For the text-containing cell, return its midpoint in (X, Y) coordinate format. 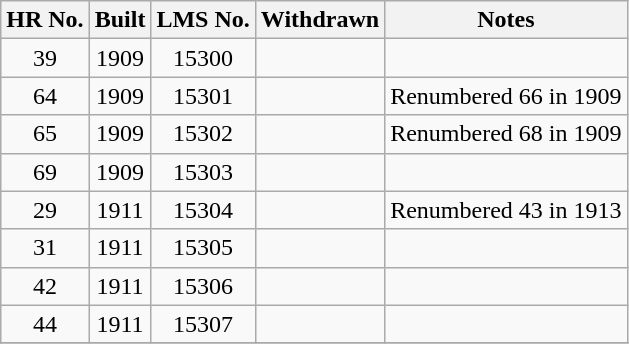
15303 (203, 172)
Renumbered 43 in 1913 (506, 210)
15304 (203, 210)
39 (45, 58)
64 (45, 96)
65 (45, 134)
69 (45, 172)
29 (45, 210)
Built (120, 20)
15300 (203, 58)
Renumbered 68 in 1909 (506, 134)
15305 (203, 248)
HR No. (45, 20)
Withdrawn (320, 20)
Notes (506, 20)
LMS No. (203, 20)
44 (45, 324)
15306 (203, 286)
15307 (203, 324)
42 (45, 286)
15302 (203, 134)
Renumbered 66 in 1909 (506, 96)
15301 (203, 96)
31 (45, 248)
